Search for the cell housing the specified text and yield its [x, y] center coordinate. 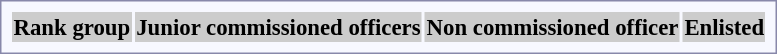
Non commissioned officer [552, 27]
Rank group [72, 27]
Junior commissioned officers [278, 27]
Enlisted [724, 27]
